From the cell containing the given text, extract its center point as (x, y) coordinate. 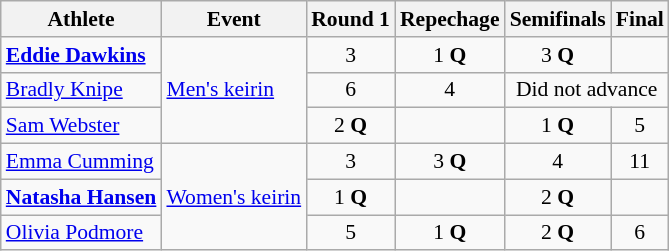
Women's keirin (234, 198)
Repechage (450, 19)
Sam Webster (82, 126)
Olivia Podmore (82, 233)
Did not advance (587, 90)
Round 1 (350, 19)
Emma Cumming (82, 162)
11 (640, 162)
Final (640, 19)
Men's keirin (234, 90)
Athlete (82, 19)
Semifinals (558, 19)
Event (234, 19)
Eddie Dawkins (82, 55)
Bradly Knipe (82, 90)
Natasha Hansen (82, 197)
